Return (x, y) of the center of cell containing provided text 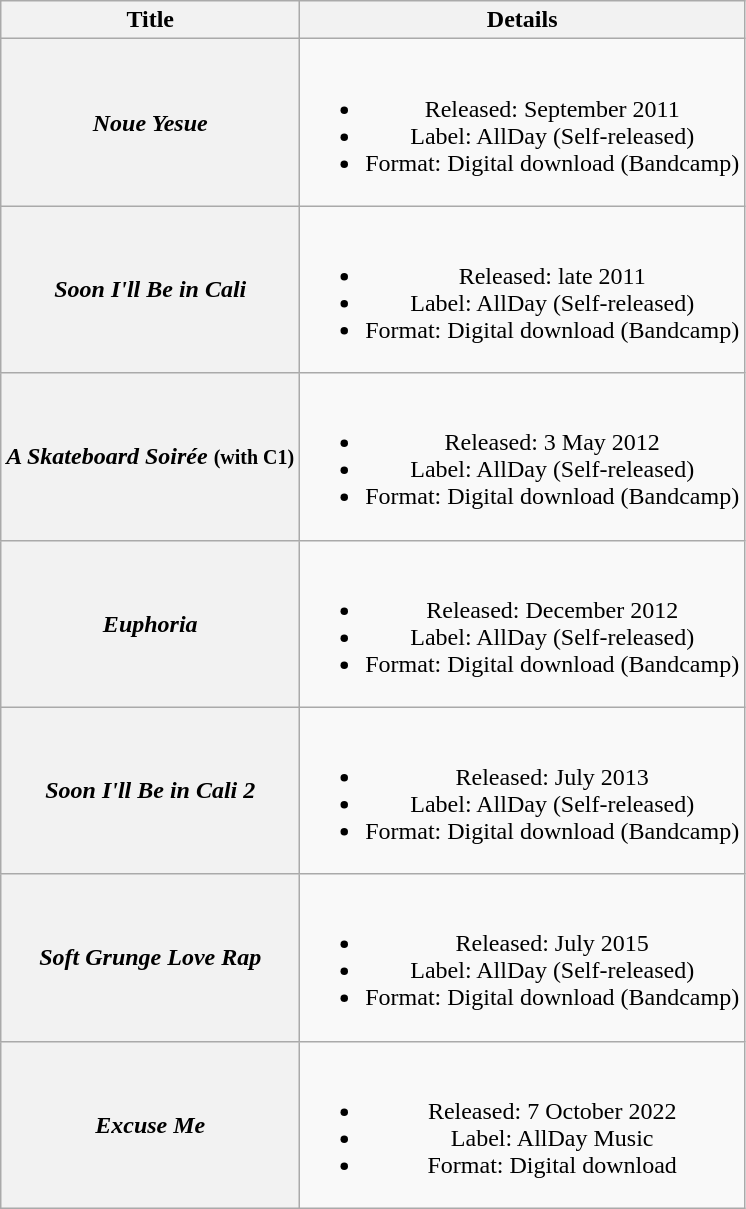
Released: December 2012Label: AllDay (Self-released)Format: Digital download (Bandcamp) (522, 624)
Released: September 2011Label: AllDay (Self-released)Format: Digital download (Bandcamp) (522, 122)
Excuse Me (150, 1124)
Released: July 2013Label: AllDay (Self-released)Format: Digital download (Bandcamp) (522, 790)
Soon I'll Be in Cali 2 (150, 790)
Noue Yesue (150, 122)
Released: 7 October 2022Label: AllDay MusicFormat: Digital download (522, 1124)
Title (150, 20)
Released: late 2011Label: AllDay (Self-released)Format: Digital download (Bandcamp) (522, 290)
Details (522, 20)
Soft Grunge Love Rap (150, 958)
Soon I'll Be in Cali (150, 290)
Released: July 2015Label: AllDay (Self-released)Format: Digital download (Bandcamp) (522, 958)
Euphoria (150, 624)
A Skateboard Soirée (with C1) (150, 456)
Released: 3 May 2012Label: AllDay (Self-released)Format: Digital download (Bandcamp) (522, 456)
